Determine the (x, y) coordinate at the center of the cell enclosing the given text.  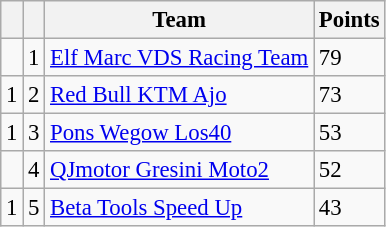
53 (350, 133)
73 (350, 95)
52 (350, 170)
Points (350, 20)
QJmotor Gresini Moto2 (180, 170)
3 (34, 133)
Beta Tools Speed Up (180, 208)
Team (180, 20)
79 (350, 58)
4 (34, 170)
Elf Marc VDS Racing Team (180, 58)
43 (350, 208)
Red Bull KTM Ajo (180, 95)
2 (34, 95)
5 (34, 208)
Pons Wegow Los40 (180, 133)
